Return [x, y] of the center of cell containing provided text 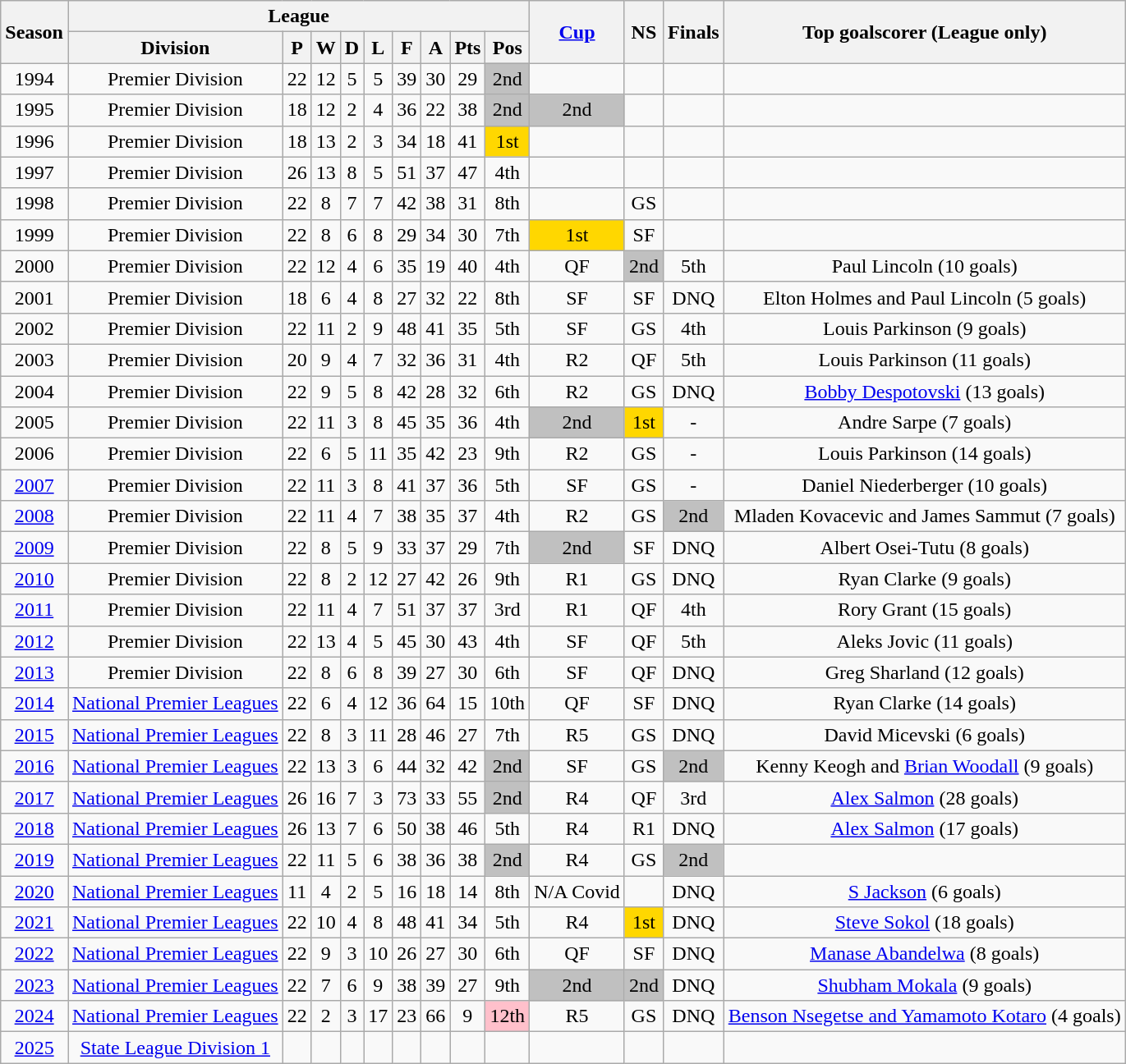
2001 [34, 297]
Shubham Mokala (9 goals) [925, 985]
2018 [34, 828]
Elton Holmes and Paul Lincoln (5 goals) [925, 297]
2024 [34, 1016]
W [325, 48]
L [378, 48]
2003 [34, 360]
Greg Sharland (12 goals) [925, 672]
Paul Lincoln (10 goals) [925, 266]
1999 [34, 235]
1994 [34, 79]
2020 [34, 891]
2015 [34, 735]
Benson Nsegetse and Yamamoto Kotaro (4 goals) [925, 1016]
2005 [34, 423]
1996 [34, 141]
44 [407, 766]
Aleks Jovic (11 goals) [925, 641]
2016 [34, 766]
Ryan Clarke (14 goals) [925, 704]
2012 [34, 641]
Top goalscorer (League only) [925, 32]
15 [468, 704]
Ryan Clarke (9 goals) [925, 579]
NS [644, 32]
Division [175, 48]
12th [508, 1016]
1997 [34, 172]
P [297, 48]
David Micevski (6 goals) [925, 735]
Rory Grant (15 goals) [925, 610]
Season [34, 32]
55 [468, 797]
2002 [34, 328]
2008 [34, 516]
50 [407, 828]
1995 [34, 110]
14 [468, 891]
Steve Sokol (18 goals) [925, 923]
Finals [693, 32]
Bobby Despotovski (13 goals) [925, 392]
Alex Salmon (17 goals) [925, 828]
Louis Parkinson (14 goals) [925, 454]
Louis Parkinson (11 goals) [925, 360]
19 [435, 266]
S Jackson (6 goals) [925, 891]
Daniel Niederberger (10 goals) [925, 485]
Cup [577, 32]
47 [468, 172]
2006 [34, 454]
2011 [34, 610]
Louis Parkinson (9 goals) [925, 328]
2004 [34, 392]
Andre Sarpe (7 goals) [925, 423]
2000 [34, 266]
43 [468, 641]
20 [297, 360]
66 [435, 1016]
2009 [34, 548]
F [407, 48]
Mladen Kovacevic and James Sammut (7 goals) [925, 516]
2019 [34, 860]
2013 [34, 672]
2025 [34, 1048]
2023 [34, 985]
Albert Osei-Tutu (8 goals) [925, 548]
40 [468, 266]
73 [407, 797]
2007 [34, 485]
2017 [34, 797]
D [352, 48]
Kenny Keogh and Brian Woodall (9 goals) [925, 766]
League [298, 16]
State League Division 1 [175, 1048]
A [435, 48]
Pos [508, 48]
17 [378, 1016]
Pts [468, 48]
Alex Salmon (28 goals) [925, 797]
2021 [34, 923]
2010 [34, 579]
1998 [34, 204]
2014 [34, 704]
N/A Covid [577, 891]
64 [435, 704]
Manase Abandelwa (8 goals) [925, 954]
2022 [34, 954]
10th [508, 704]
